For the text-containing cell, return its midpoint in (x, y) coordinate format. 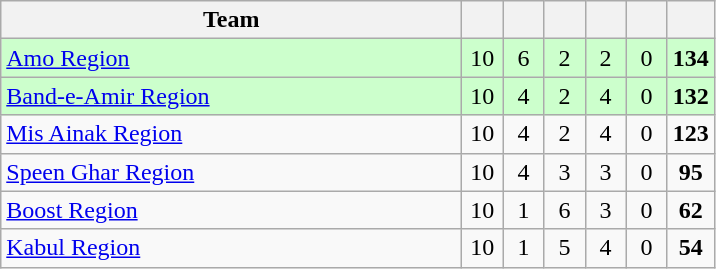
Boost Region (232, 210)
132 (690, 96)
Amo Region (232, 58)
Speen Ghar Region (232, 172)
123 (690, 134)
134 (690, 58)
95 (690, 172)
Team (232, 20)
Kabul Region (232, 248)
Mis Ainak Region (232, 134)
54 (690, 248)
Band-e-Amir Region (232, 96)
5 (564, 248)
62 (690, 210)
